Identify which cell holds the provided text, then report its (x, y) central coordinate. 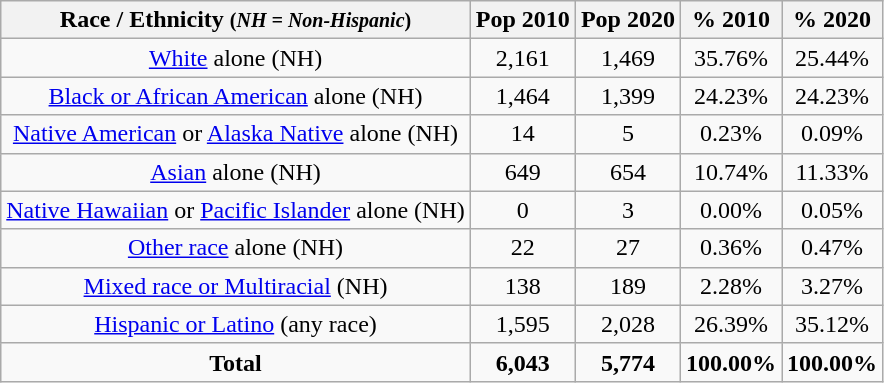
Pop 2020 (628, 20)
2,028 (628, 324)
White alone (NH) (236, 58)
5 (628, 134)
3.27% (832, 286)
5,774 (628, 362)
0 (522, 210)
Total (236, 362)
0.47% (832, 248)
2,161 (522, 58)
Black or African American alone (NH) (236, 96)
654 (628, 172)
11.33% (832, 172)
% 2020 (832, 20)
Pop 2010 (522, 20)
138 (522, 286)
1,399 (628, 96)
14 (522, 134)
26.39% (730, 324)
Native American or Alaska Native alone (NH) (236, 134)
35.76% (730, 58)
6,043 (522, 362)
Mixed race or Multiracial (NH) (236, 286)
Native Hawaiian or Pacific Islander alone (NH) (236, 210)
% 2010 (730, 20)
0.05% (832, 210)
189 (628, 286)
Asian alone (NH) (236, 172)
Hispanic or Latino (any race) (236, 324)
Race / Ethnicity (NH = Non-Hispanic) (236, 20)
Other race alone (NH) (236, 248)
0.36% (730, 248)
10.74% (730, 172)
2.28% (730, 286)
0.23% (730, 134)
0.00% (730, 210)
1,464 (522, 96)
1,469 (628, 58)
3 (628, 210)
22 (522, 248)
0.09% (832, 134)
27 (628, 248)
1,595 (522, 324)
649 (522, 172)
35.12% (832, 324)
25.44% (832, 58)
